Detect which cell encompasses the target text, then output its [x, y] center coordinate. 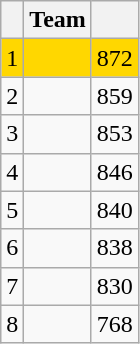
1 [12, 58]
4 [12, 172]
8 [12, 324]
838 [114, 248]
3 [12, 134]
6 [12, 248]
7 [12, 286]
872 [114, 58]
768 [114, 324]
830 [114, 286]
840 [114, 210]
Team [58, 20]
846 [114, 172]
853 [114, 134]
859 [114, 96]
2 [12, 96]
5 [12, 210]
